Extract the (X, Y) coordinate from the center of the cell holding the provided text.  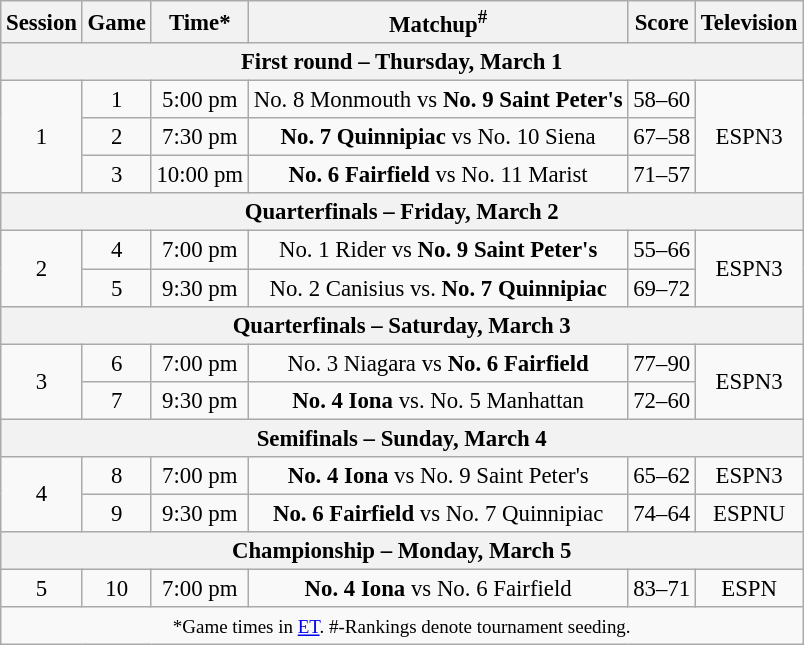
Session (42, 22)
77–90 (662, 363)
No. 4 Iona vs. No. 5 Manhattan (438, 400)
10 (116, 588)
Game (116, 22)
7 (116, 400)
No. 8 Monmouth vs No. 9 Saint Peter's (438, 100)
ESPN (748, 588)
No. 6 Fairfield vs No. 11 Marist (438, 175)
83–71 (662, 588)
Matchup# (438, 22)
8 (116, 476)
Quarterfinals – Friday, March 2 (402, 213)
No. 2 Canisius vs. No. 7 Quinnipiac (438, 288)
Semifinals – Sunday, March 4 (402, 438)
6 (116, 363)
Score (662, 22)
No. 3 Niagara vs No. 6 Fairfield (438, 363)
71–57 (662, 175)
No. 1 Rider vs No. 9 Saint Peter's (438, 250)
69–72 (662, 288)
67–58 (662, 137)
58–60 (662, 100)
74–64 (662, 513)
No. 7 Quinnipiac vs No. 10 Siena (438, 137)
65–62 (662, 476)
No. 4 Iona vs No. 6 Fairfield (438, 588)
7:30 pm (200, 137)
No. 6 Fairfield vs No. 7 Quinnipiac (438, 513)
55–66 (662, 250)
10:00 pm (200, 175)
Quarterfinals – Saturday, March 3 (402, 325)
ESPNU (748, 513)
First round – Thursday, March 1 (402, 62)
72–60 (662, 400)
Time* (200, 22)
9 (116, 513)
Championship – Monday, March 5 (402, 551)
No. 4 Iona vs No. 9 Saint Peter's (438, 476)
5:00 pm (200, 100)
*Game times in ET. #-Rankings denote tournament seeding. (402, 626)
Television (748, 22)
